Extract the (X, Y) coordinate from the center of the cell holding the provided text.  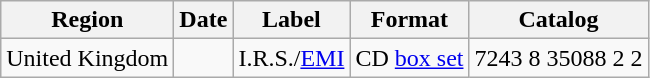
United Kingdom (88, 58)
CD box set (410, 58)
I.R.S./EMI (292, 58)
Catalog (558, 20)
Label (292, 20)
Format (410, 20)
Region (88, 20)
7243 8 35088 2 2 (558, 58)
Date (204, 20)
